Extract the (x, y) coordinate from the center of the cell holding the provided text.  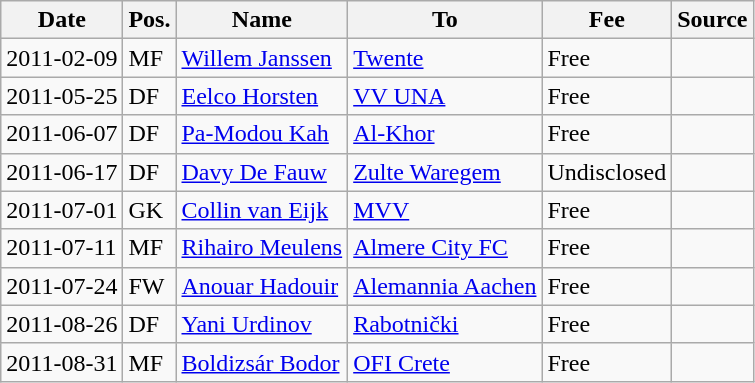
2011-08-31 (62, 362)
Date (62, 20)
Rabotnički (445, 324)
2011-06-07 (62, 134)
Rihairo Meulens (262, 248)
Pos. (150, 20)
Pa-Modou Kah (262, 134)
FW (150, 286)
Alemannia Aachen (445, 286)
Anouar Hadouir (262, 286)
To (445, 20)
Boldizsár Bodor (262, 362)
Name (262, 20)
VV UNA (445, 96)
Fee (607, 20)
Almere City FC (445, 248)
OFI Crete (445, 362)
Willem Janssen (262, 58)
Davy De Fauw (262, 172)
MVV (445, 210)
2011-07-11 (62, 248)
2011-05-25 (62, 96)
Zulte Waregem (445, 172)
2011-07-24 (62, 286)
Source (712, 20)
2011-08-26 (62, 324)
Eelco Horsten (262, 96)
2011-06-17 (62, 172)
2011-07-01 (62, 210)
GK (150, 210)
2011-02-09 (62, 58)
Al-Khor (445, 134)
Collin van Eijk (262, 210)
Twente (445, 58)
Undisclosed (607, 172)
Yani Urdinov (262, 324)
